Find where the given text appears and provide that cell's center as [X, Y] coordinate. 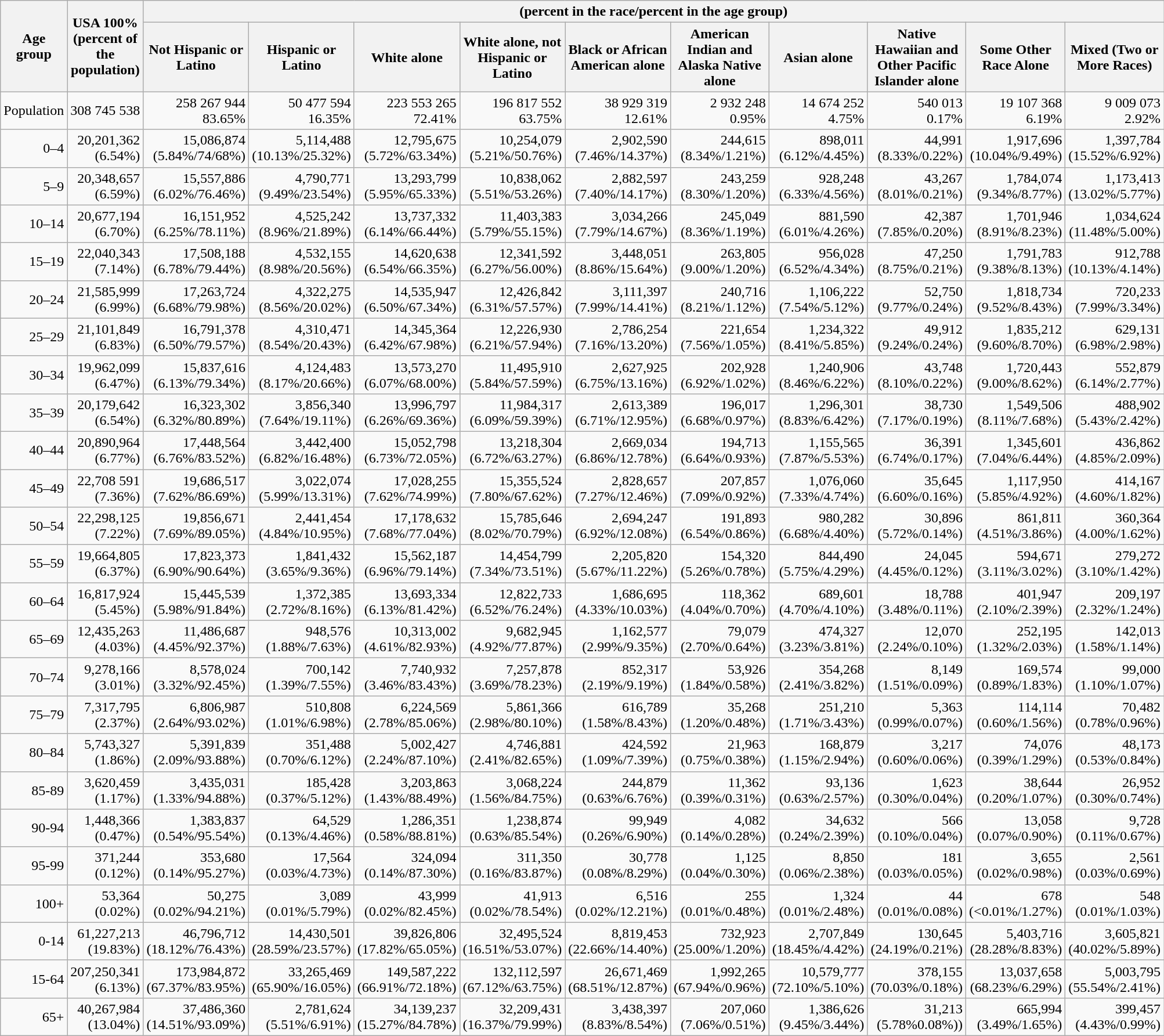
3,620,459 (1.17%) [106, 790]
14,535,947 (6.50%/67.34%) [407, 299]
1,238,874 (0.63%/85.54%) [512, 828]
55–59 [34, 564]
311,350 (0.16%/83.87%) [512, 866]
881,590 (6.01%/4.26%) [818, 224]
13,737,332 (6.14%/66.44%) [407, 224]
16,151,952 (6.25%/78.11%) [196, 224]
1,397,784 (15.52%/6.92%) [1115, 149]
95-99 [34, 866]
0–4 [34, 149]
8,850 (0.06%/2.38%) [818, 866]
1,173,413 (13.02%/5.77%) [1115, 186]
15,557,886 (6.02%/76.46%) [196, 186]
14,454,799 (7.34%/73.51%) [512, 564]
Population [34, 110]
99,949 (0.26%/6.90%) [618, 828]
2,669,034 (6.86%/12.78%) [618, 450]
5,003,795 (55.54%/2.41%) [1115, 979]
700,142 (1.39%/7.55%) [302, 677]
194,713 (6.64%/0.93%) [720, 450]
5,861,366 (2.98%/80.10%) [512, 715]
31,213 (5.78%0.08%)) [917, 1017]
21,101,849 (6.83%) [106, 337]
1,992,265 (67.94%/0.96%) [720, 979]
15,086,874 (5.84%/74/68%) [196, 149]
Hispanic or Latino [302, 57]
474,327 (3.23%/3.81%) [818, 640]
2,561 (0.03%/0.69%) [1115, 866]
132,112,597 (67.12%/63.75%) [512, 979]
149,587,222 (66.91%/72.18%) [407, 979]
10,313,002 (4.61%/82.93%) [407, 640]
65–69 [34, 640]
196,017 (6.68%/0.97%) [720, 412]
13,996,797 (6.26%/69.36%) [407, 412]
40,267,984 (13.04%) [106, 1017]
980,282 (6.68%/4.40%) [818, 526]
Black or African American alone [618, 57]
15,052,798 (6.73%/72.05%) [407, 450]
414,167 (4.60%/1.82%) [1115, 488]
1,372,385 (2.72%/8.16%) [302, 601]
5–9 [34, 186]
1,155,565 (7.87%/5.53%) [818, 450]
351,488 (0.70%/6.12%) [302, 752]
36,391 (6.74%/0.17%) [917, 450]
32,495,524 (16.51%/53.07%) [512, 941]
1,076,060 (7.33%/4.74%) [818, 488]
16,817,924 (5.45%) [106, 601]
53,364 (0.02%) [106, 903]
154,320 (5.26%/0.78%) [720, 564]
1,791,783 (9.38%/8.13%) [1015, 261]
11,984,317 (6.09%/59.39%) [512, 412]
American Indian and Alaska Native alone [720, 57]
14,620,638 (6.54%/66.35%) [407, 261]
20,890,964 (6.77%) [106, 450]
15-64 [34, 979]
14,430,501 (28.59%/23.57%) [302, 941]
3,217 (0.60%/0.06%) [917, 752]
324,094 (0.14%/87.30%) [407, 866]
3,034,266 (7.79%/14.67%) [618, 224]
15,445,539 (5.98%/91.84%) [196, 601]
191,893 (6.54%/0.86%) [720, 526]
50 477 59416.35% [302, 110]
41,913 (0.02%/78.54%) [512, 903]
22,040,343 (7.14%) [106, 261]
185,428 (0.37%/5.12%) [302, 790]
2,786,254 (7.16%/13.20%) [618, 337]
1,835,212 (9.60%/8.70%) [1015, 337]
3,089 (0.01%/5.79%) [302, 903]
3,435,031 (1.33%/94.88%) [196, 790]
21,585,999 (6.99%) [106, 299]
11,362 (0.39%/0.31%) [720, 790]
510,808 (1.01%/6.98%) [302, 715]
5,363 (0.99%/0.07%) [917, 715]
948,576 (1.88%/7.63%) [302, 640]
552,879 (6.14%/2.77%) [1115, 375]
20,201,362 (6.54%) [106, 149]
25–29 [34, 337]
17,823,373 (6.90%/90.64%) [196, 564]
61,227,213 (19.83%) [106, 941]
6,516 (0.02%/12.21%) [618, 903]
3,022,074 (5.99%/13.31%) [302, 488]
209,197 (2.32%/1.24%) [1115, 601]
2,882,597 (7.40%/14.17%) [618, 186]
20,677,194 (6.70%) [106, 224]
629,131 (6.98%/2.98%) [1115, 337]
49,912 (9.24%/0.24%) [917, 337]
371,244 (0.12%) [106, 866]
173,984,872 (67.37%/83.95%) [196, 979]
1,917,696 (10.04%/9.49%) [1015, 149]
1,686,695 (4.33%/10.03%) [618, 601]
912,788 (10.13%/4.14%) [1115, 261]
19 107 3686.19% [1015, 110]
956,028 (6.52%/4.34%) [818, 261]
16,323,302 (6.32%/80.89%) [196, 412]
90-94 [34, 828]
9 009 0732.92% [1115, 110]
308 745 538 [106, 110]
34,632 (0.24%/2.39%) [818, 828]
26,671,469 (68.51%/12.87%) [618, 979]
1,324 (0.01%/2.48%) [818, 903]
9,728 (0.11%/0.67%) [1115, 828]
38,644 (0.20%/1.07%) [1015, 790]
2,441,454 (4.84%/10.95%) [302, 526]
181 (0.03%/0.05%) [917, 866]
10–14 [34, 224]
732,923 (25.00%/1.20%) [720, 941]
43,748 (8.10%/0.22%) [917, 375]
4,525,242 (8.96%/21.89%) [302, 224]
12,822,733 (6.52%/76.24%) [512, 601]
35–39 [34, 412]
(percent in the race/percent in the age group) [653, 12]
Asian alone [818, 57]
279,272 (3.10%/1.42%) [1115, 564]
70,482 (0.78%/0.96%) [1115, 715]
0-14 [34, 941]
118,362 (4.04%/0.70%) [720, 601]
13,218,304 (6.72%/63.27%) [512, 450]
13,037,658 (68.23%/6.29%) [1015, 979]
240,716 (8.21%/1.12%) [720, 299]
8,149 (1.51%/0.09%) [917, 677]
17,028,255 (7.62%/74.99%) [407, 488]
1,623 (0.30%/0.04%) [917, 790]
White alone, not Hispanic or Latino [512, 57]
10,254,079 (5.21%/50.76%) [512, 149]
60–64 [34, 601]
100+ [34, 903]
3,203,863 (1.43%/88.49%) [407, 790]
6,806,987 (2.64%/93.02%) [196, 715]
80–84 [34, 752]
50,275 (0.02%/94.21%) [196, 903]
1,701,946 (8.91%/8.23%) [1015, 224]
353,680 (0.14%/95.27%) [196, 866]
243,259 (8.30%/1.20%) [720, 186]
24,045 (4.45%/0.12%) [917, 564]
74,076 (0.39%/1.29%) [1015, 752]
196 817 55263.75% [512, 110]
93,136 (0.63%/2.57%) [818, 790]
5,391,839 (2.09%/93.88%) [196, 752]
1,383,837 (0.54%/95.54%) [196, 828]
3,856,340 (7.64%/19.11%) [302, 412]
45–49 [34, 488]
7,317,795 (2.37%) [106, 715]
Some Other Race Alone [1015, 57]
354,268 (2.41%/3.82%) [818, 677]
79,079 (2.70%/0.64%) [720, 640]
37,486,360 (14.51%/93.09%) [196, 1017]
169,574 (0.89%/1.83%) [1015, 677]
720,233 (7.99%/3.34%) [1115, 299]
19,686,517 (7.62%/86.69%) [196, 488]
33,265,469 (65.90%/16.05%) [302, 979]
52,750 (9.77%/0.24%) [917, 299]
207,060 (7.06%/0.51%) [720, 1017]
3,605,821 (40.02%/5.89%) [1115, 941]
8,819,453 (22.66%/14.40%) [618, 941]
130,645 (24.19%/0.21%) [917, 941]
5,403,716 (28.28%/8.83%) [1015, 941]
616,789 (1.58%/8.43%) [618, 715]
3,068,224 (1.56%/84.75%) [512, 790]
30,896 (5.72%/0.14%) [917, 526]
2 932 2480.95% [720, 110]
13,058 (0.07%/0.90%) [1015, 828]
17,263,724 (6.68%/79.98%) [196, 299]
19,962,099 (6.47%) [106, 375]
38,730 (7.17%/0.19%) [917, 412]
2,781,624 (5.51%/6.91%) [302, 1017]
38 929 31912.61% [618, 110]
4,746,881 (2.41%/82.65%) [512, 752]
2,627,925 (6.75%/13.16%) [618, 375]
2,613,389 (6.71%/12.95%) [618, 412]
17,448,564 (6.76%/83.52%) [196, 450]
221,654 (7.56%/1.05%) [720, 337]
9,278,166 (3.01%) [106, 677]
436,862 (4.85%/2.09%) [1115, 450]
4,082 (0.14%/0.28%) [720, 828]
15,785,646 (8.02%/70.79%) [512, 526]
19,664,805 (6.37%) [106, 564]
1,720,443 (9.00%/8.62%) [1015, 375]
678 (<0.01%/1.27%) [1015, 903]
861,811 (4.51%/3.86%) [1015, 526]
2,902,590 (7.46%/14.37%) [618, 149]
594,671 (3.11%/3.02%) [1015, 564]
99,000 (1.10%/1.07%) [1115, 677]
32,209,431 (16.37%/79.99%) [512, 1017]
566 (0.10%/0.04%) [917, 828]
1,125 (0.04%/0.30%) [720, 866]
7,257,878 (3.69%/78.23%) [512, 677]
548 (0.01%/1.03%) [1115, 903]
5,743,327 (1.86%) [106, 752]
47,250 (8.75%/0.21%) [917, 261]
1,448,366 (0.47%) [106, 828]
Mixed (Two or More Races) [1115, 57]
Not Hispanic or Latino [196, 57]
252,195 (1.32%/2.03%) [1015, 640]
142,013 (1.58%/1.14%) [1115, 640]
360,364 (4.00%/1.62%) [1115, 526]
1,286,351 (0.58%/88.81%) [407, 828]
207,857 (7.09%/0.92%) [720, 488]
34,139,237 (15.27%/84.78%) [407, 1017]
70–74 [34, 677]
White alone [407, 57]
13,573,270 (6.07%/68.00%) [407, 375]
1,784,074 (9.34%/8.77%) [1015, 186]
35,645 (6.60%/0.16%) [917, 488]
Age group [34, 46]
665,994 (3.49%/1.65%) [1015, 1017]
53,926 (1.84%/0.58%) [720, 677]
263,805 (9.00%/1.20%) [720, 261]
202,928 (6.92%/1.02%) [720, 375]
928,248 (6.33%/4.56%) [818, 186]
114,114 (0.60%/1.56%) [1015, 715]
244,615 (8.34%/1.21%) [720, 149]
43,999 (0.02%/82.45%) [407, 903]
26,952 (0.30%/0.74%) [1115, 790]
689,601 (4.70%/4.10%) [818, 601]
48,173 (0.53%/0.84%) [1115, 752]
4,310,471 (8.54%/20.43%) [302, 337]
1,117,950 (5.85%/4.92%) [1015, 488]
12,070 (2.24%/0.10%) [917, 640]
85-89 [34, 790]
64,529 (0.13%/4.46%) [302, 828]
5,002,427 (2.24%/87.10%) [407, 752]
378,155 (70.03%/0.18%) [917, 979]
5,114,488 (10.13%/25.32%) [302, 149]
40–44 [34, 450]
11,403,383 (5.79%/55.15%) [512, 224]
1,034,624 (11.48%/5.00%) [1115, 224]
12,341,592 (6.27%/56.00%) [512, 261]
4,124,483 (8.17%/20.66%) [302, 375]
1,841,432 (3.65%/9.36%) [302, 564]
39,826,806 (17.82%/65.05%) [407, 941]
35,268 (1.20%/0.48%) [720, 715]
11,486,687 (4.45%/92.37%) [196, 640]
12,226,930 (6.21%/57.94%) [512, 337]
22,298,125 (7.22%) [106, 526]
1,240,906 (8.46%/6.22%) [818, 375]
12,426,842 (6.31%/57.57%) [512, 299]
17,178,632 (7.68%/77.04%) [407, 526]
17,508,188 (6.78%/79.44%) [196, 261]
258 267 94483.65% [196, 110]
251,210 (1.71%/3.43%) [818, 715]
44,991 (8.33%/0.22%) [917, 149]
1,234,322 (8.41%/5.85%) [818, 337]
4,790,771 (9.49%/23.54%) [302, 186]
15–19 [34, 261]
424,592 (1.09%/7.39%) [618, 752]
2,828,657 (7.27%/12.46%) [618, 488]
43,267 (8.01%/0.21%) [917, 186]
1,162,577 (2.99%/9.35%) [618, 640]
1,818,734 (9.52%/8.43%) [1015, 299]
1,549,506 (8.11%/7.68%) [1015, 412]
11,495,910 (5.84%/57.59%) [512, 375]
USA 100% (percent of the population) [106, 46]
65+ [34, 1017]
8,578,024 (3.32%/92.45%) [196, 677]
14 674 2524.75% [818, 110]
898,011 (6.12%/4.45%) [818, 149]
3,448,051 (8.86%/15.64%) [618, 261]
3,442,400 (6.82%/16.48%) [302, 450]
2,694,247 (6.92%/12.08%) [618, 526]
7,740,932 (3.46%/83.43%) [407, 677]
488,902 (5.43%/2.42%) [1115, 412]
13,693,334 (6.13%/81.42%) [407, 601]
168,879 (1.15%/2.94%) [818, 752]
1,106,222 (7.54%/5.12%) [818, 299]
30,778 (0.08%/8.29%) [618, 866]
3,438,397 (8.83%/8.54%) [618, 1017]
401,947 (2.10%/2.39%) [1015, 601]
44 (0.01%/0.08%) [917, 903]
255 (0.01%/0.48%) [720, 903]
22,708 591 (7.36%) [106, 488]
20–24 [34, 299]
14,345,364 (6.42%/67.98%) [407, 337]
12,435,263 (4.03%) [106, 640]
4,532,155 (8.98%/20.56%) [302, 261]
540 0130.17% [917, 110]
399,457 (4.43%/0.99%) [1115, 1017]
9,682,945 (4.92%/77.87%) [512, 640]
1,296,301 (8.83%/6.42%) [818, 412]
15,355,524 (7.80%/67.62%) [512, 488]
46,796,712 (18.12%/76.43%) [196, 941]
50–54 [34, 526]
20,348,657 (6.59%) [106, 186]
245,049 (8.36%/1.19%) [720, 224]
17,564 (0.03%/4.73%) [302, 866]
18,788 (3.48%/0.11%) [917, 601]
244,879 (0.63%/6.76%) [618, 790]
3,111,397 (7.99%/14.41%) [618, 299]
6,224,569 (2.78%/85.06%) [407, 715]
21,963 (0.75%/0.38%) [720, 752]
42,387 (7.85%/0.20%) [917, 224]
2,205,820 (5.67%/11.22%) [618, 564]
1,345,601 (7.04%/6.44%) [1015, 450]
Native Hawaiian and Other Pacific Islander alone [917, 57]
844,490 (5.75%/4.29%) [818, 564]
15,562,187 (6.96%/79.14%) [407, 564]
2,707,849 (18.45%/4.42%) [818, 941]
10,579,777 (72.10%/5.10%) [818, 979]
852,317 (2.19%/9.19%) [618, 677]
207,250,341 (6.13%) [106, 979]
10,838,062 (5.51%/53.26%) [512, 186]
15,837,616 (6.13%/79.34%) [196, 375]
75–79 [34, 715]
3,655 (0.02%/0.98%) [1015, 866]
30–34 [34, 375]
16,791,378 (6.50%/79.57%) [196, 337]
12,795,675 (5.72%/63.34%) [407, 149]
19,856,671 (7.69%/89.05%) [196, 526]
223 553 26572.41% [407, 110]
1,386,626 (9.45%/3.44%) [818, 1017]
13,293,799 (5.95%/65.33%) [407, 186]
20,179,642 (6.54%) [106, 412]
4,322,275 (8.56%/20.02%) [302, 299]
